Return [x, y] of the center of cell containing provided text 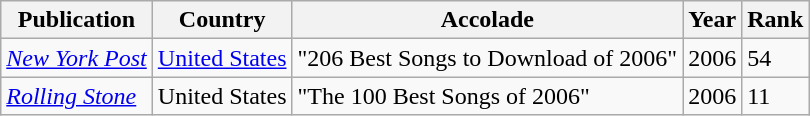
Country [222, 20]
Rank [776, 20]
54 [776, 58]
11 [776, 96]
"206 Best Songs to Download of 2006" [488, 58]
Year [712, 20]
"The 100 Best Songs of 2006" [488, 96]
Rolling Stone [77, 96]
Publication [77, 20]
New York Post [77, 58]
Accolade [488, 20]
